Extract the [x, y] coordinate from the center of the cell holding the provided text.  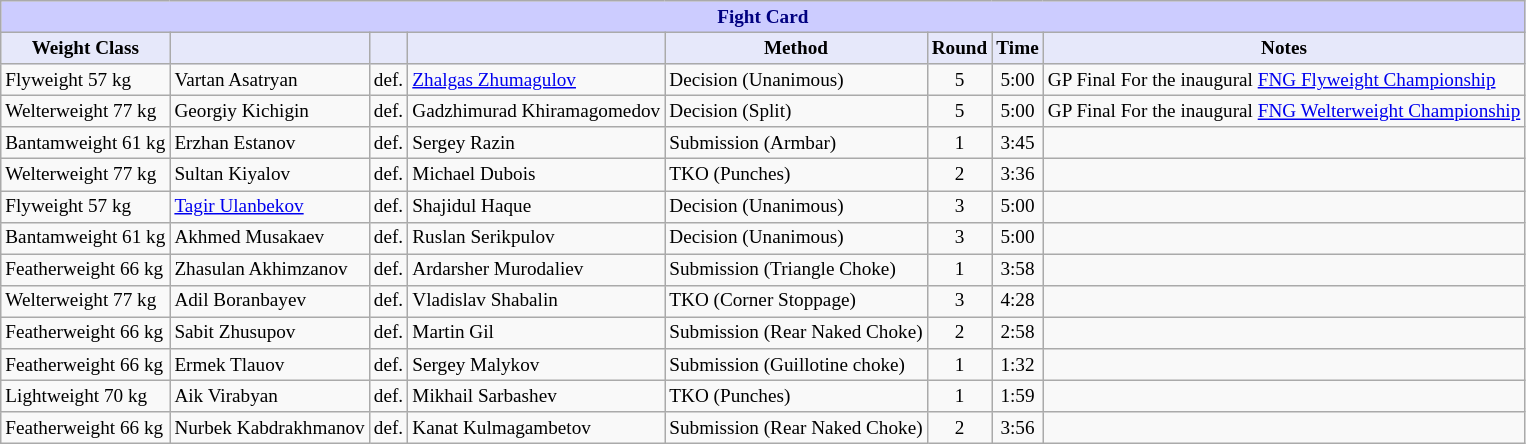
Shajidul Haque [536, 206]
1:59 [1018, 396]
Adil Boranbayev [270, 301]
GP Final For the inaugural FNG Flyweight Championship [1284, 80]
Tagir Ulanbekov [270, 206]
Round [960, 48]
4:28 [1018, 301]
Fight Card [763, 17]
Ermek Tlauov [270, 365]
3:36 [1018, 175]
Notes [1284, 48]
Method [796, 48]
Sultan Kiyalov [270, 175]
Nurbek Kabdrakhmanov [270, 428]
GP Final For the inaugural FNG Welterweight Championship [1284, 111]
Akhmed Musakaev [270, 238]
2:58 [1018, 333]
Submission (Guillotine choke) [796, 365]
1:32 [1018, 365]
Zhasulan Akhimzanov [270, 270]
Sabit Zhusupov [270, 333]
Ardarsher Murodaliev [536, 270]
Time [1018, 48]
Georgiy Kichigin [270, 111]
Michael Dubois [536, 175]
Erzhan Estanov [270, 143]
Submission (Armbar) [796, 143]
Vladislav Shabalin [536, 301]
Ruslan Serikpulov [536, 238]
Sergey Malykov [536, 365]
Vartan Asatryan [270, 80]
Lightweight 70 kg [86, 396]
Decision (Split) [796, 111]
Gadzhimurad Khiramagomedov [536, 111]
Sergey Razin [536, 143]
TKO (Corner Stoppage) [796, 301]
3:45 [1018, 143]
Zhalgas Zhumagulov [536, 80]
Weight Class [86, 48]
Martin Gil [536, 333]
3:58 [1018, 270]
3:56 [1018, 428]
Submission (Triangle Choke) [796, 270]
Aik Virabyan [270, 396]
Mikhail Sarbashev [536, 396]
Kanat Kulmagambetov [536, 428]
